Pinpoint the cell where the given text exists, returning its (X, Y) midpoint coordinate. 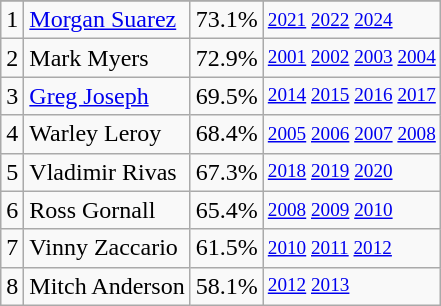
61.5% (226, 248)
Ross Gornall (107, 210)
8 (12, 286)
4 (12, 134)
2014 2015 2016 2017 (352, 96)
Morgan Suarez (107, 20)
69.5% (226, 96)
2010 2011 2012 (352, 248)
7 (12, 248)
65.4% (226, 210)
Warley Leroy (107, 134)
2021 2022 2024 (352, 20)
2008 2009 2010 (352, 210)
58.1% (226, 286)
2005 2006 2007 2008 (352, 134)
67.3% (226, 172)
2018 2019 2020 (352, 172)
5 (12, 172)
2012 2013 (352, 286)
Mark Myers (107, 58)
73.1% (226, 20)
Vinny Zaccario (107, 248)
Mitch Anderson (107, 286)
1 (12, 20)
6 (12, 210)
3 (12, 96)
2 (12, 58)
2001 2002 2003 2004 (352, 58)
Greg Joseph (107, 96)
Vladimir Rivas (107, 172)
72.9% (226, 58)
68.4% (226, 134)
